For the text-containing cell, return its midpoint in (x, y) coordinate format. 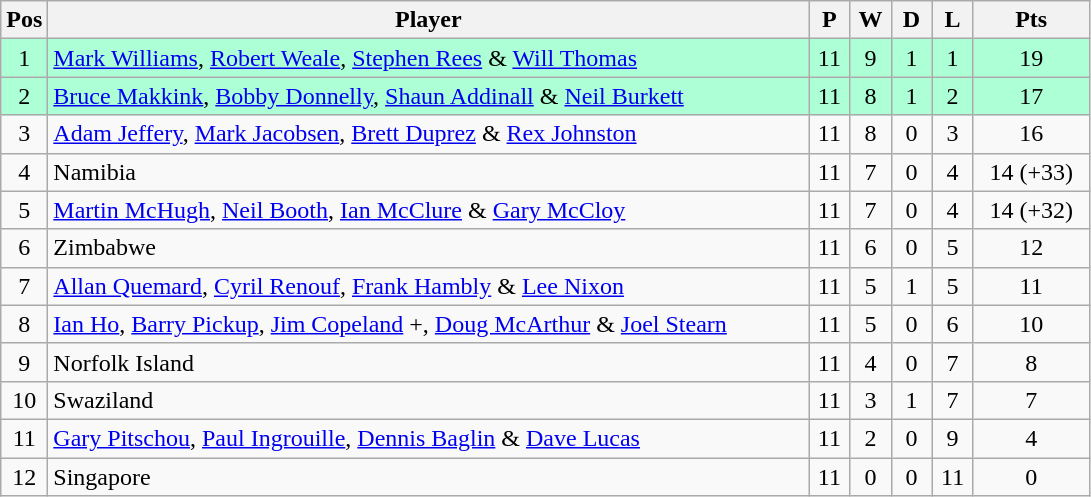
Gary Pitschou, Paul Ingrouille, Dennis Baglin & Dave Lucas (428, 438)
Adam Jeffery, Mark Jacobsen, Brett Duprez & Rex Johnston (428, 134)
Pts (1031, 20)
Mark Williams, Robert Weale, Stephen Rees & Will Thomas (428, 58)
Ian Ho, Barry Pickup, Jim Copeland +, Doug McArthur & Joel Stearn (428, 324)
Player (428, 20)
14 (+33) (1031, 172)
Norfolk Island (428, 362)
17 (1031, 96)
Namibia (428, 172)
Allan Quemard, Cyril Renouf, Frank Hambly & Lee Nixon (428, 286)
19 (1031, 58)
Zimbabwe (428, 248)
Singapore (428, 477)
Martin McHugh, Neil Booth, Ian McClure & Gary McCloy (428, 210)
W (870, 20)
D (912, 20)
P (830, 20)
Swaziland (428, 400)
L (952, 20)
Pos (24, 20)
Bruce Makkink, Bobby Donnelly, Shaun Addinall & Neil Burkett (428, 96)
14 (+32) (1031, 210)
16 (1031, 134)
